Extract the [X, Y] coordinate from the center of the cell holding the provided text.  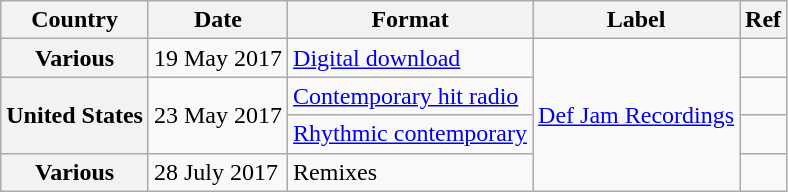
Rhythmic contemporary [410, 134]
28 July 2017 [218, 172]
Contemporary hit radio [410, 96]
19 May 2017 [218, 58]
Remixes [410, 172]
Date [218, 20]
Country [75, 20]
Label [636, 20]
Format [410, 20]
23 May 2017 [218, 115]
Def Jam Recordings [636, 115]
Ref [764, 20]
Digital download [410, 58]
United States [75, 115]
